Return [X, Y] of the center of cell containing provided text 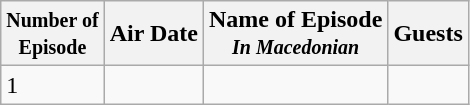
Guests [428, 34]
Name of Episode In Macedonian [295, 34]
Number of Episode [52, 34]
1 [52, 85]
Air Date [154, 34]
